Search for the cell housing the specified text and yield its (x, y) center coordinate. 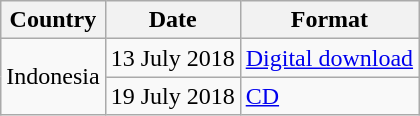
19 July 2018 (172, 96)
Format (329, 20)
Country (53, 20)
Date (172, 20)
CD (329, 96)
Indonesia (53, 77)
Digital download (329, 58)
13 July 2018 (172, 58)
